Return the (X, Y) coordinate for the center point of the cell that contains the specified text.  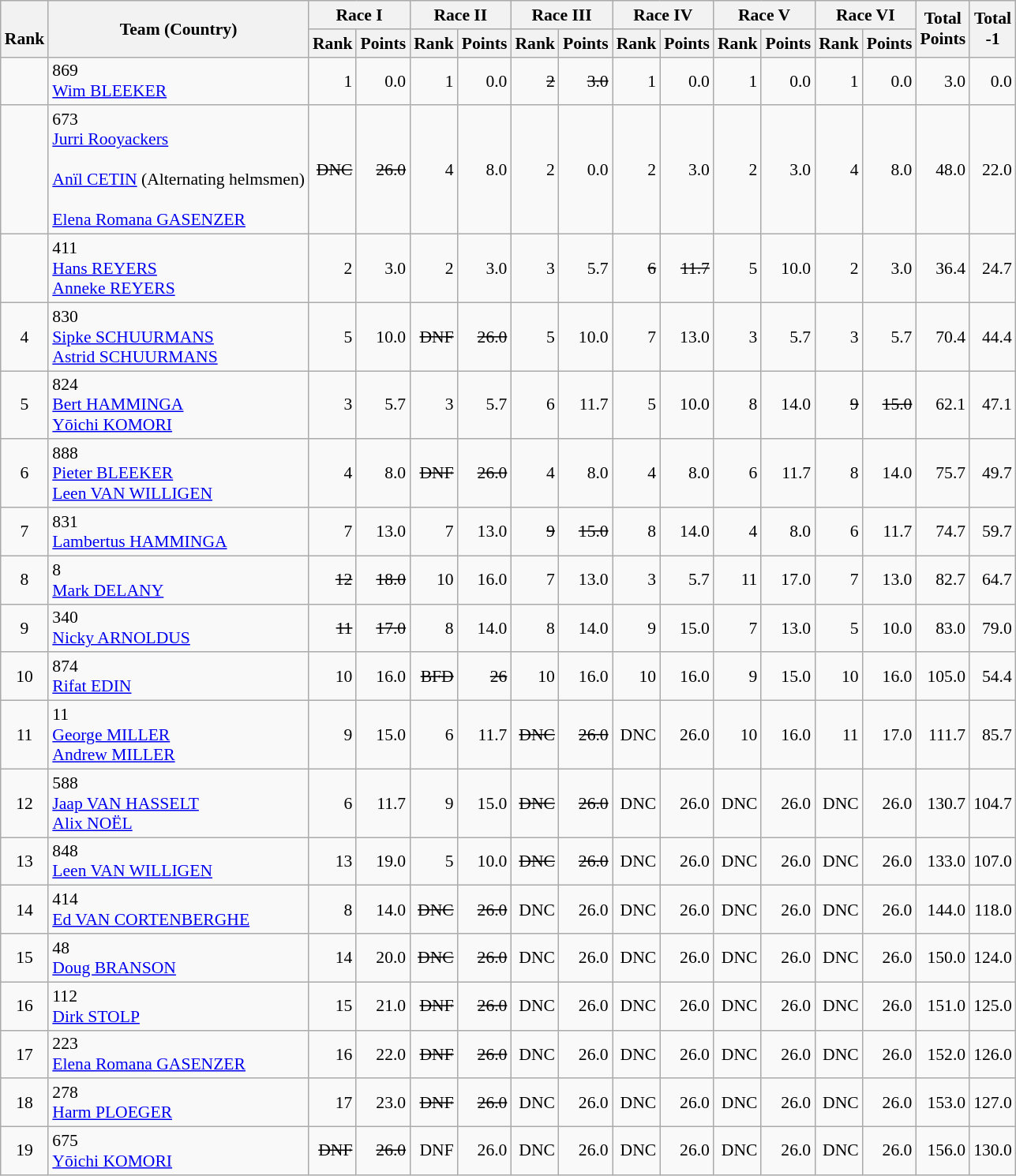
Race V (764, 15)
411 Hans REYERSAnneke REYERS (178, 268)
Race II (460, 15)
18.0 (383, 579)
Race VI (865, 15)
Race I (359, 15)
144.0 (943, 909)
105.0 (943, 677)
18 (25, 1103)
673 Jurri Rooyackers Anïl CETIN (Alternating helmsmen)Elena Romana GASENZER (178, 170)
48 Doug BRANSON (178, 958)
79.0 (993, 628)
19.0 (383, 862)
127.0 (993, 1103)
Total Points (943, 28)
112 Dirk STOLP (178, 1006)
59.7 (993, 532)
156.0 (943, 1151)
Team (Country) (178, 28)
130.7 (943, 803)
150.0 (943, 958)
675 Yōichi KOMORI (178, 1151)
82.7 (943, 579)
23.0 (383, 1103)
104.7 (993, 803)
151.0 (943, 1006)
26 (485, 677)
BFD (434, 677)
24.7 (993, 268)
153.0 (943, 1103)
62.1 (943, 406)
152.0 (943, 1054)
11 George MILLERAndrew MILLER (178, 736)
48.0 (943, 170)
340Nicky ARNOLDUS (178, 628)
874 Rifat EDIN (178, 677)
64.7 (993, 579)
Race III (561, 15)
125.0 (993, 1006)
8 Mark DELANY (178, 579)
824 Bert HAMMINGAYōichi KOMORI (178, 406)
47.1 (993, 406)
85.7 (993, 736)
54.4 (993, 677)
830 Sipke SCHUURMANSAstrid SCHUURMANS (178, 336)
44.4 (993, 336)
126.0 (993, 1054)
20.0 (383, 958)
49.7 (993, 474)
118.0 (993, 909)
107.0 (993, 862)
36.4 (943, 268)
111.7 (943, 736)
Total-1 (993, 28)
888 Pieter BLEEKERLeen VAN WILLIGEN (178, 474)
588 Jaap VAN HASSELTAlix NOËL (178, 803)
133.0 (943, 862)
83.0 (943, 628)
70.4 (943, 336)
124.0 (993, 958)
21.0 (383, 1006)
869 Wim BLEEKER (178, 81)
831 Lambertus HAMMINGA (178, 532)
Race IV (663, 15)
75.7 (943, 474)
223 Elena Romana GASENZER (178, 1054)
130.0 (993, 1151)
848 Leen VAN WILLIGEN (178, 862)
278 Harm PLOEGER (178, 1103)
19 (25, 1151)
74.7 (943, 532)
414 Ed VAN CORTENBERGHE (178, 909)
